Determine the [X, Y] coordinate at the center of the cell enclosing the given text.  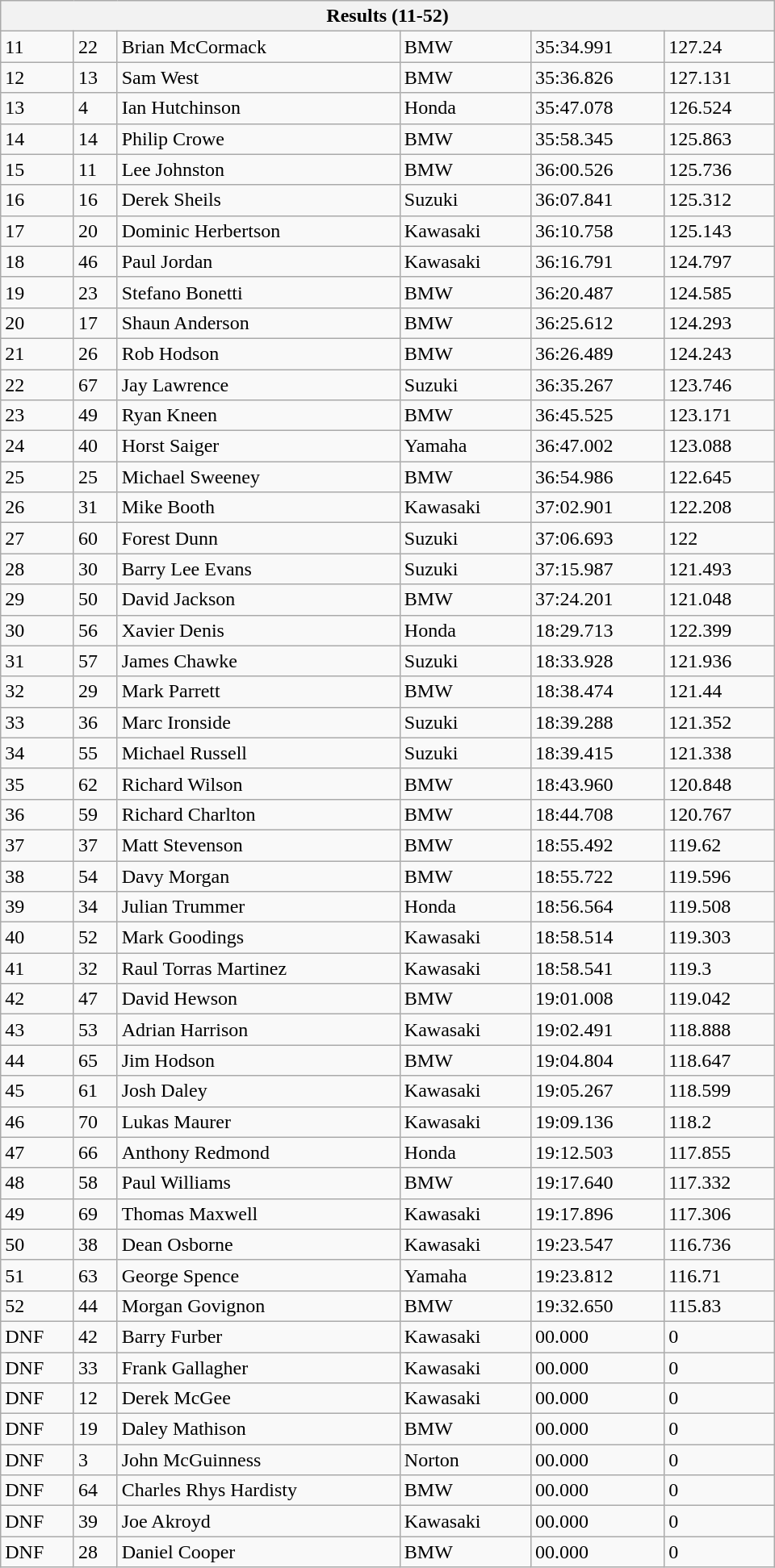
118.647 [720, 1060]
119.62 [720, 845]
Paul Williams [258, 1183]
27 [37, 538]
18:38.474 [597, 692]
126.524 [720, 108]
Richard Charlton [258, 814]
Mike Booth [258, 508]
124.797 [720, 261]
19:32.650 [597, 1306]
120.848 [720, 784]
125.863 [720, 139]
Raul Torras Martinez [258, 968]
118.599 [720, 1091]
36:25.612 [597, 323]
Stefano Bonetti [258, 292]
36:35.267 [597, 385]
64 [95, 1491]
Jim Hodson [258, 1060]
53 [95, 1030]
36:47.002 [597, 446]
19:12.503 [597, 1152]
119.042 [720, 999]
61 [95, 1091]
Thomas Maxwell [258, 1214]
Rob Hodson [258, 353]
19:23.547 [597, 1244]
18:39.415 [597, 753]
Xavier Denis [258, 630]
124.243 [720, 353]
58 [95, 1183]
Ryan Kneen [258, 416]
119.508 [720, 907]
69 [95, 1214]
Barry Furber [258, 1336]
59 [95, 814]
37:15.987 [597, 569]
127.131 [720, 77]
57 [95, 661]
Richard Wilson [258, 784]
Barry Lee Evans [258, 569]
Dominic Herbertson [258, 231]
Daniel Cooper [258, 1552]
3 [95, 1460]
Results (11-52) [387, 16]
115.83 [720, 1306]
18:56.564 [597, 907]
36:10.758 [597, 231]
122.208 [720, 508]
119.3 [720, 968]
Davy Morgan [258, 876]
121.44 [720, 692]
36:00.526 [597, 169]
56 [95, 630]
18:29.713 [597, 630]
18:55.722 [597, 876]
18:44.708 [597, 814]
117.332 [720, 1183]
36:07.841 [597, 200]
19:02.491 [597, 1030]
Mark Parrett [258, 692]
Ian Hutchinson [258, 108]
65 [95, 1060]
David Jackson [258, 600]
117.306 [720, 1214]
37:24.201 [597, 600]
37:02.901 [597, 508]
15 [37, 169]
116.71 [720, 1275]
Adrian Harrison [258, 1030]
121.048 [720, 600]
19:09.136 [597, 1122]
120.767 [720, 814]
35 [37, 784]
Frank Gallagher [258, 1368]
118.888 [720, 1030]
36:20.487 [597, 292]
Brian McCormack [258, 47]
118.2 [720, 1122]
123.746 [720, 385]
122.399 [720, 630]
4 [95, 108]
66 [95, 1152]
18 [37, 261]
35:34.991 [597, 47]
Lukas Maurer [258, 1122]
Joe Akroyd [258, 1521]
Derek Sheils [258, 200]
18:39.288 [597, 722]
18:58.541 [597, 968]
54 [95, 876]
George Spence [258, 1275]
Daley Mathison [258, 1429]
Horst Saiger [258, 446]
121.493 [720, 569]
63 [95, 1275]
48 [37, 1183]
Charles Rhys Hardisty [258, 1491]
70 [95, 1122]
24 [37, 446]
119.596 [720, 876]
18:58.514 [597, 938]
124.585 [720, 292]
Anthony Redmond [258, 1152]
67 [95, 385]
122 [720, 538]
David Hewson [258, 999]
21 [37, 353]
122.645 [720, 477]
Mark Goodings [258, 938]
121.352 [720, 722]
123.171 [720, 416]
45 [37, 1091]
55 [95, 753]
James Chawke [258, 661]
119.303 [720, 938]
18:43.960 [597, 784]
62 [95, 784]
41 [37, 968]
36:45.525 [597, 416]
Norton [465, 1460]
35:47.078 [597, 108]
Sam West [258, 77]
19:17.896 [597, 1214]
Morgan Govignon [258, 1306]
117.855 [720, 1152]
Julian Trummer [258, 907]
121.936 [720, 661]
36:16.791 [597, 261]
35:58.345 [597, 139]
Shaun Anderson [258, 323]
127.24 [720, 47]
Paul Jordan [258, 261]
121.338 [720, 753]
19:17.640 [597, 1183]
19:23.812 [597, 1275]
19:01.008 [597, 999]
Jay Lawrence [258, 385]
Philip Crowe [258, 139]
Derek McGee [258, 1399]
37:06.693 [597, 538]
Forest Dunn [258, 538]
125.736 [720, 169]
Dean Osborne [258, 1244]
18:33.928 [597, 661]
36:54.986 [597, 477]
43 [37, 1030]
60 [95, 538]
125.312 [720, 200]
51 [37, 1275]
Matt Stevenson [258, 845]
123.088 [720, 446]
Josh Daley [258, 1091]
19:05.267 [597, 1091]
Michael Sweeney [258, 477]
125.143 [720, 231]
36:26.489 [597, 353]
John McGuinness [258, 1460]
Michael Russell [258, 753]
116.736 [720, 1244]
Marc Ironside [258, 722]
35:36.826 [597, 77]
124.293 [720, 323]
19:04.804 [597, 1060]
18:55.492 [597, 845]
Lee Johnston [258, 169]
